Determine the (x, y) coordinate at the center of the cell enclosing the given text.  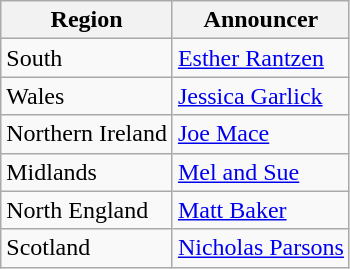
Announcer (260, 20)
Esther Rantzen (260, 58)
Joe Mace (260, 134)
Mel and Sue (260, 172)
Northern Ireland (87, 134)
Matt Baker (260, 210)
Nicholas Parsons (260, 248)
Region (87, 20)
Midlands (87, 172)
South (87, 58)
Wales (87, 96)
Jessica Garlick (260, 96)
North England (87, 210)
Scotland (87, 248)
